For the text-containing cell, return its midpoint in [x, y] coordinate format. 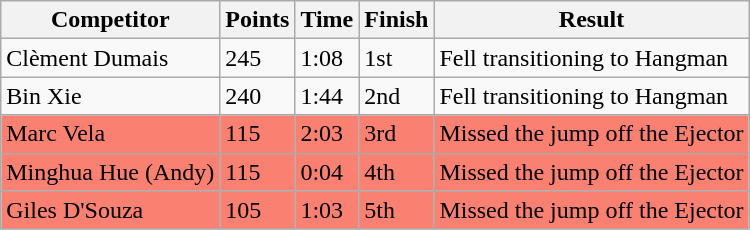
Time [327, 20]
Competitor [110, 20]
1:08 [327, 58]
5th [396, 210]
Finish [396, 20]
3rd [396, 134]
Bin Xie [110, 96]
1st [396, 58]
245 [258, 58]
2:03 [327, 134]
2nd [396, 96]
240 [258, 96]
Result [592, 20]
105 [258, 210]
Marc Vela [110, 134]
Clèment Dumais [110, 58]
0:04 [327, 172]
Giles D'Souza [110, 210]
1:44 [327, 96]
1:03 [327, 210]
4th [396, 172]
Minghua Hue (Andy) [110, 172]
Points [258, 20]
